Determine the [X, Y] coordinate at the center of the cell enclosing the given text.  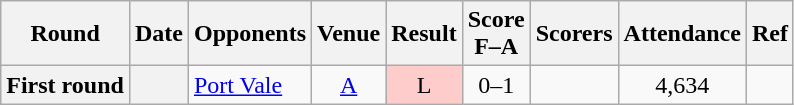
Ref [770, 34]
ScoreF–A [496, 34]
Result [424, 34]
Scorers [574, 34]
Round [66, 34]
A [349, 85]
Venue [349, 34]
4,634 [682, 85]
First round [66, 85]
Attendance [682, 34]
Date [158, 34]
0–1 [496, 85]
Port Vale [250, 85]
L [424, 85]
Opponents [250, 34]
